Determine the [x, y] coordinate at the center of the cell enclosing the given text.  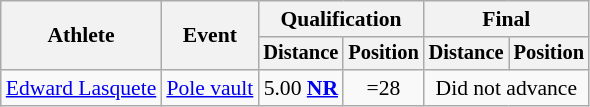
Event [210, 36]
Final [506, 19]
5.00 NR [300, 88]
Qualification [340, 19]
Edward Lasquete [82, 88]
Athlete [82, 36]
=28 [383, 88]
Pole vault [210, 88]
Did not advance [506, 88]
